Find where the given text appears and provide that cell's center as (X, Y) coordinate. 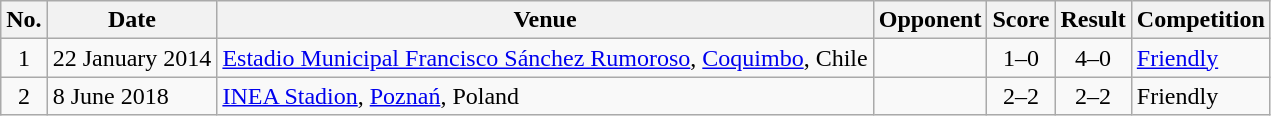
2 (24, 96)
1–0 (1021, 58)
Opponent (930, 20)
4–0 (1093, 58)
22 January 2014 (132, 58)
8 June 2018 (132, 96)
INEA Stadion, Poznań, Poland (545, 96)
No. (24, 20)
Score (1021, 20)
Competition (1200, 20)
Result (1093, 20)
Estadio Municipal Francisco Sánchez Rumoroso, Coquimbo, Chile (545, 58)
Date (132, 20)
1 (24, 58)
Venue (545, 20)
